Pinpoint the cell where the given text exists, returning its (x, y) midpoint coordinate. 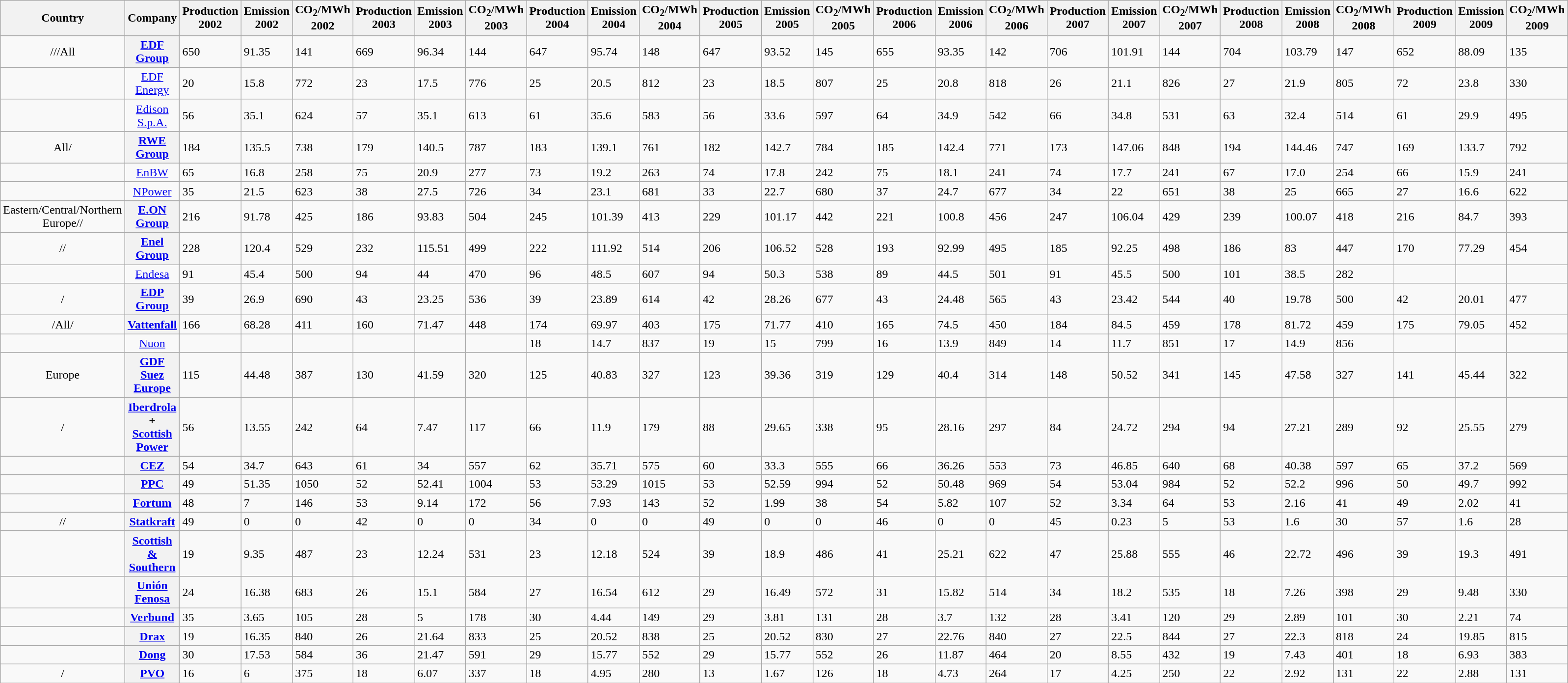
229 (730, 216)
206 (730, 248)
21.47 (440, 655)
7.43 (1307, 655)
623 (323, 191)
Drax (152, 636)
15.8 (266, 83)
101.91 (1134, 51)
4.25 (1134, 674)
39.36 (787, 375)
CO2/MWh2003 (496, 18)
48.5 (613, 274)
221 (904, 216)
6.07 (440, 674)
45 (1078, 521)
640 (1190, 465)
984 (1190, 484)
25.88 (1134, 553)
9.14 (440, 503)
542 (1017, 115)
15 (787, 343)
143 (670, 503)
45.4 (266, 274)
969 (1017, 484)
280 (670, 674)
84.5 (1134, 325)
13.9 (960, 343)
23.42 (1134, 300)
89 (904, 274)
93.35 (960, 51)
994 (843, 484)
Emission2004 (613, 18)
Production2003 (384, 18)
771 (1017, 147)
18.1 (960, 172)
101.39 (613, 216)
RWE Group (152, 147)
1004 (496, 484)
23.89 (613, 300)
120.4 (266, 248)
96 (558, 274)
34.8 (1134, 115)
EDP Group (152, 300)
Fortum (152, 503)
477 (1537, 300)
149 (670, 617)
Endesa (152, 274)
669 (384, 51)
172 (496, 503)
92 (1424, 427)
20.9 (440, 172)
442 (843, 216)
856 (1364, 343)
19.2 (613, 172)
2.21 (1481, 617)
557 (496, 465)
536 (496, 300)
1050 (323, 484)
96.34 (440, 51)
111.92 (613, 248)
Company (152, 18)
544 (1190, 300)
35.71 (613, 465)
277 (496, 172)
6.93 (1481, 655)
228 (210, 248)
60 (730, 465)
538 (843, 274)
33 (730, 191)
Emission2005 (787, 18)
45.44 (1481, 375)
22.5 (1134, 636)
14.9 (1307, 343)
652 (1424, 51)
583 (670, 115)
Emission2003 (440, 18)
144.46 (1307, 147)
254 (1364, 172)
4.95 (613, 674)
4.44 (613, 617)
182 (730, 147)
40.4 (960, 375)
All/ (63, 147)
106.04 (1134, 216)
387 (323, 375)
575 (670, 465)
19.3 (1481, 553)
36 (384, 655)
16.8 (266, 172)
11.7 (1134, 343)
71.77 (787, 325)
22.3 (1307, 636)
613 (496, 115)
624 (323, 115)
429 (1190, 216)
289 (1364, 427)
232 (384, 248)
194 (1251, 147)
40.83 (613, 375)
52.2 (1307, 484)
401 (1364, 655)
7.47 (440, 427)
130 (384, 375)
Production2008 (1251, 18)
34.7 (266, 465)
13 (730, 674)
0.23 (1134, 521)
456 (1017, 216)
CEZ (152, 465)
849 (1017, 343)
88.09 (1481, 51)
282 (1364, 274)
140.5 (440, 147)
46.85 (1134, 465)
38.5 (1307, 274)
651 (1190, 191)
2.89 (1307, 617)
13.55 (266, 427)
1015 (670, 484)
105 (323, 617)
107 (1017, 503)
21.5 (266, 191)
142.4 (960, 147)
26.9 (266, 300)
EDF Energy (152, 83)
2.16 (1307, 503)
74.5 (960, 325)
812 (670, 83)
572 (843, 592)
15.82 (960, 592)
258 (323, 172)
27.5 (440, 191)
264 (1017, 674)
33.3 (787, 465)
496 (1364, 553)
491 (1537, 553)
11.87 (960, 655)
12.24 (440, 553)
680 (843, 191)
837 (670, 343)
170 (1424, 248)
20.5 (613, 83)
92.25 (1134, 248)
450 (1017, 325)
CO2/MWh2004 (670, 18)
222 (558, 248)
47 (1078, 553)
7.26 (1307, 592)
245 (558, 216)
320 (496, 375)
Verbund (152, 617)
83 (1307, 248)
19.85 (1481, 636)
16.38 (266, 592)
2.88 (1481, 674)
7.93 (613, 503)
565 (1017, 300)
50.52 (1134, 375)
504 (496, 216)
40 (1251, 300)
45.5 (1134, 274)
115.51 (440, 248)
18.2 (1134, 592)
607 (670, 274)
183 (558, 147)
747 (1364, 147)
52.41 (440, 484)
18.5 (787, 83)
681 (670, 191)
16.35 (266, 636)
23.8 (1481, 83)
Country (63, 18)
21.1 (1134, 83)
28.16 (960, 427)
37.2 (1481, 465)
Unión Fenosa (152, 592)
169 (1424, 147)
44 (440, 274)
17.0 (1307, 172)
553 (1017, 465)
48 (210, 503)
486 (843, 553)
784 (843, 147)
68.28 (266, 325)
528 (843, 248)
3.41 (1134, 617)
18.9 (787, 553)
69.97 (613, 325)
22.72 (1307, 553)
4.73 (960, 674)
CO2/MWh2002 (323, 18)
106.52 (787, 248)
16.6 (1481, 191)
17.53 (266, 655)
807 (843, 83)
77.29 (1481, 248)
403 (670, 325)
535 (1190, 592)
49.7 (1481, 484)
Emission2008 (1307, 18)
22.76 (960, 636)
132 (1017, 617)
418 (1364, 216)
21.64 (440, 636)
3.34 (1134, 503)
123 (730, 375)
41.59 (440, 375)
247 (1078, 216)
62 (558, 465)
17.7 (1134, 172)
25.55 (1481, 427)
115 (210, 375)
432 (1190, 655)
5.82 (960, 503)
68 (1251, 465)
101.17 (787, 216)
CO2/MWh2005 (843, 18)
294 (1190, 427)
591 (496, 655)
1.67 (787, 674)
501 (1017, 274)
612 (670, 592)
PPC (152, 484)
341 (1190, 375)
36.26 (960, 465)
383 (1537, 655)
665 (1364, 191)
322 (1537, 375)
Production2006 (904, 18)
643 (323, 465)
///All (63, 51)
84 (1078, 427)
338 (843, 427)
92.99 (960, 248)
50 (1424, 484)
487 (323, 553)
23.1 (613, 191)
Europe (63, 375)
650 (210, 51)
33.6 (787, 115)
844 (1190, 636)
95.74 (613, 51)
393 (1537, 216)
35.6 (613, 115)
614 (670, 300)
Emission2002 (266, 18)
71.47 (440, 325)
704 (1251, 51)
40.38 (1307, 465)
470 (496, 274)
524 (670, 553)
166 (210, 325)
24.72 (1134, 427)
690 (323, 300)
263 (670, 172)
12.18 (613, 553)
799 (843, 343)
/All/ (63, 325)
319 (843, 375)
CO2/MWh2007 (1190, 18)
29.9 (1481, 115)
16.49 (787, 592)
838 (670, 636)
34.9 (960, 115)
499 (496, 248)
NPower (152, 191)
174 (558, 325)
279 (1537, 427)
Enel Group (152, 248)
31 (904, 592)
EnBW (152, 172)
776 (496, 83)
464 (1017, 655)
706 (1078, 51)
91.78 (266, 216)
826 (1190, 83)
100.8 (960, 216)
833 (496, 636)
15.9 (1481, 172)
448 (496, 325)
24.48 (960, 300)
72 (1424, 83)
E.ON Group (152, 216)
165 (904, 325)
135.5 (266, 147)
11.9 (613, 427)
21.9 (1307, 83)
6 (266, 674)
142.7 (787, 147)
410 (843, 325)
28.26 (787, 300)
193 (904, 248)
Production2004 (558, 18)
20.01 (1481, 300)
792 (1537, 147)
146 (323, 503)
47.58 (1307, 375)
53.29 (613, 484)
239 (1251, 216)
Production2002 (210, 18)
Statkraft (152, 521)
297 (1017, 427)
160 (384, 325)
PVO (152, 674)
992 (1537, 484)
15.1 (440, 592)
2.02 (1481, 503)
81.72 (1307, 325)
Production2005 (730, 18)
Emission2007 (1134, 18)
91.35 (266, 51)
133.7 (1481, 147)
Dong (152, 655)
125 (558, 375)
447 (1364, 248)
84.7 (1481, 216)
529 (323, 248)
Vattenfall (152, 325)
79.05 (1481, 325)
22.7 (787, 191)
250 (1190, 674)
129 (904, 375)
Emission2006 (960, 18)
126 (843, 674)
32.4 (1307, 115)
20.8 (960, 83)
772 (323, 83)
GDF Suez Europe (152, 375)
314 (1017, 375)
683 (323, 592)
CO2/MWh2008 (1364, 18)
726 (496, 191)
EDF Group (152, 51)
139.1 (613, 147)
142 (1017, 51)
848 (1190, 147)
88 (730, 427)
805 (1364, 83)
24.7 (960, 191)
Production2009 (1424, 18)
100.07 (1307, 216)
787 (496, 147)
411 (323, 325)
413 (670, 216)
337 (496, 674)
44.48 (266, 375)
830 (843, 636)
135 (1537, 51)
8.55 (1134, 655)
1.99 (787, 503)
375 (323, 674)
14.7 (613, 343)
93.52 (787, 51)
Emission2009 (1481, 18)
19.78 (1307, 300)
851 (1190, 343)
50.48 (960, 484)
Nuon (152, 343)
2.92 (1307, 674)
9.48 (1481, 592)
50.3 (787, 274)
51.35 (266, 484)
Eastern/Central/Northern Europe// (63, 216)
23.25 (440, 300)
CO2/MWh2006 (1017, 18)
67 (1251, 172)
425 (323, 216)
398 (1364, 592)
761 (670, 147)
Iberdrola + Scottish Power (152, 427)
655 (904, 51)
37 (904, 191)
569 (1537, 465)
53.04 (1134, 484)
3.81 (787, 617)
452 (1537, 325)
95 (904, 427)
454 (1537, 248)
CO2/MWh2009 (1537, 18)
29.65 (787, 427)
815 (1537, 636)
17.8 (787, 172)
738 (323, 147)
7 (266, 503)
3.7 (960, 617)
120 (1190, 617)
27.21 (1307, 427)
498 (1190, 248)
16.54 (613, 592)
44.5 (960, 274)
25.21 (960, 553)
52.59 (787, 484)
17.5 (440, 83)
147.06 (1134, 147)
Edison S.p.A. (152, 115)
63 (1251, 115)
117 (496, 427)
103.79 (1307, 51)
93.83 (440, 216)
14 (1078, 343)
173 (1078, 147)
Scottish & Southern (152, 553)
147 (1364, 51)
Production2007 (1078, 18)
9.35 (266, 553)
996 (1364, 484)
3.65 (266, 617)
